From the cell containing the given text, extract its center point as [X, Y] coordinate. 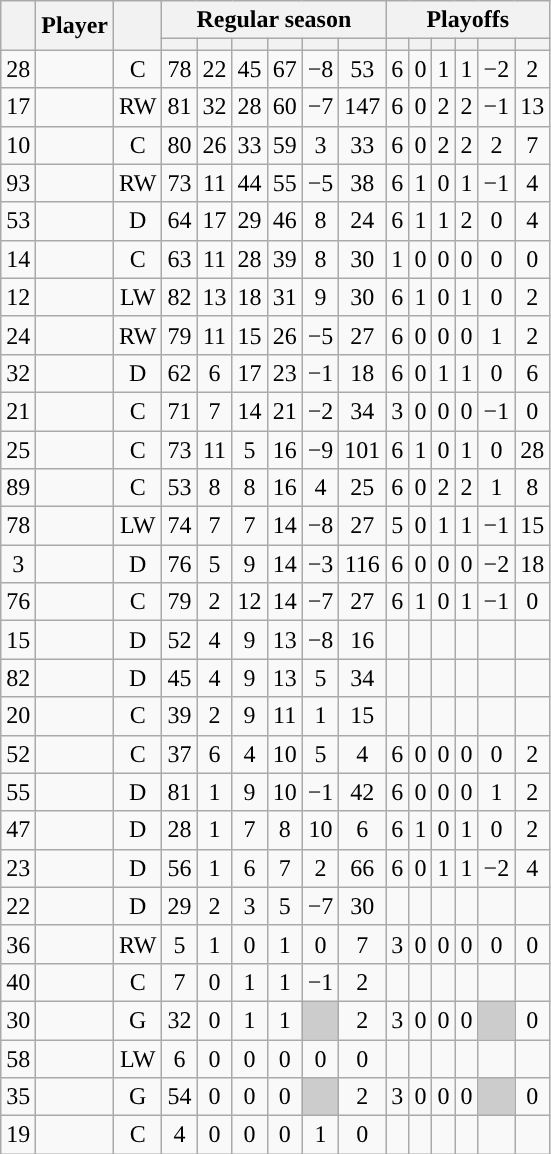
101 [362, 449]
60 [284, 107]
116 [362, 564]
40 [18, 982]
71 [180, 411]
35 [18, 1097]
58 [18, 1059]
44 [250, 183]
64 [180, 221]
42 [362, 792]
74 [180, 526]
67 [284, 69]
36 [18, 944]
62 [180, 373]
89 [18, 488]
31 [284, 297]
63 [180, 259]
54 [180, 1097]
93 [18, 183]
47 [18, 830]
−3 [320, 564]
19 [18, 1135]
Playoffs [468, 20]
37 [180, 754]
38 [362, 183]
59 [284, 145]
Player [75, 26]
147 [362, 107]
80 [180, 145]
−9 [320, 449]
Regular season [274, 20]
20 [18, 716]
66 [362, 868]
46 [284, 221]
56 [180, 868]
